Find where the given text appears and provide that cell's center as [X, Y] coordinate. 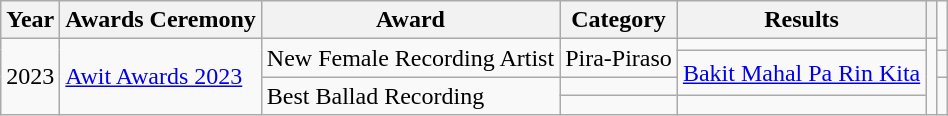
Awit Awards 2023 [160, 77]
Results [801, 20]
Pira-Piraso [619, 58]
2023 [30, 77]
Award [410, 20]
Category [619, 20]
Best Ballad Recording [410, 96]
New Female Recording Artist [410, 58]
Year [30, 20]
Awards Ceremony [160, 20]
Bakit Mahal Pa Rin Kita [801, 73]
